From the cell containing the given text, extract its center point as [x, y] coordinate. 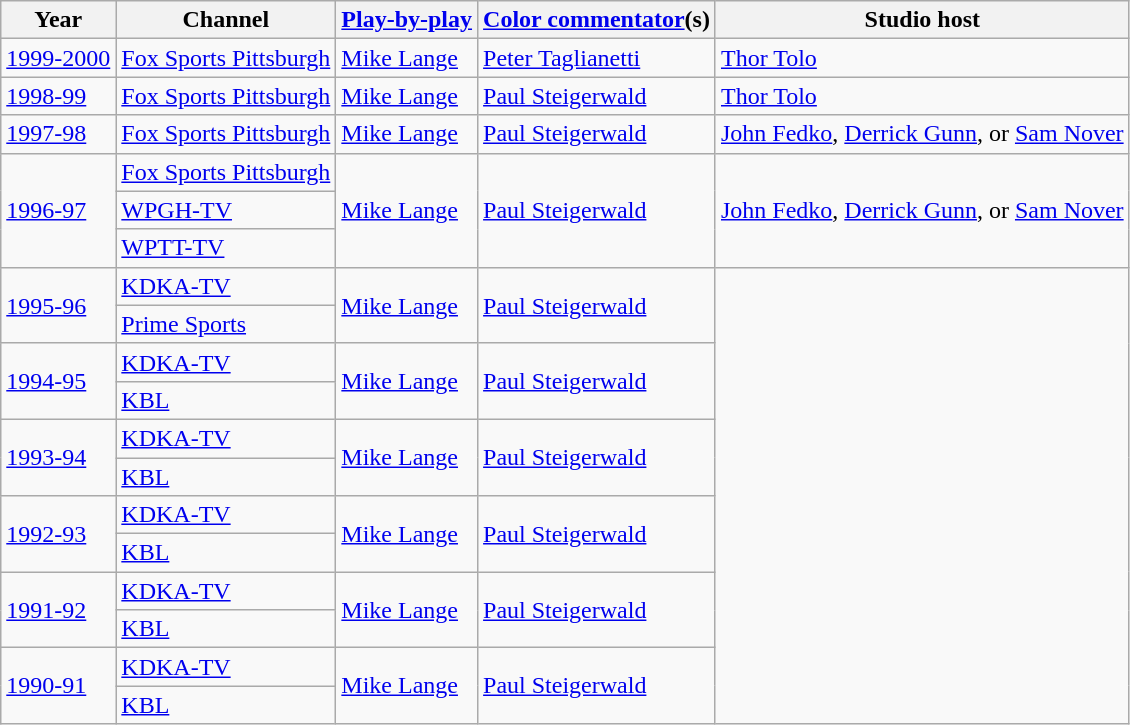
Year [58, 20]
WPGH-TV [226, 210]
Play-by-play [407, 20]
1993-94 [58, 457]
Peter Taglianetti [597, 58]
1996-97 [58, 210]
1990-91 [58, 686]
1997-98 [58, 134]
1991-92 [58, 610]
1999-2000 [58, 58]
1994-95 [58, 381]
Color commentator(s) [597, 20]
Channel [226, 20]
1992-93 [58, 534]
Prime Sports [226, 324]
1998-99 [58, 96]
Studio host [922, 20]
1995-96 [58, 305]
WPTT-TV [226, 248]
